Search for the cell housing the specified text and yield its (X, Y) center coordinate. 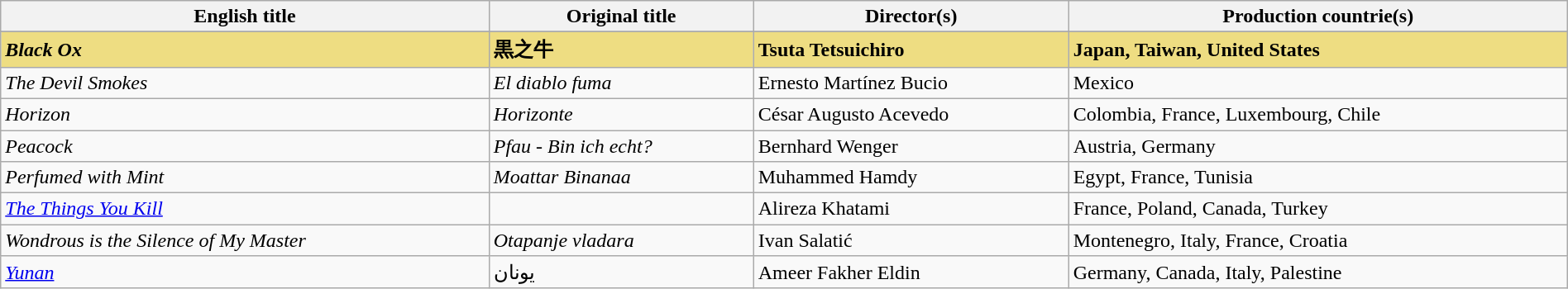
Pfau - Bin ich echt? (621, 146)
黒之牛 (621, 50)
Moattar Binanaa (621, 178)
Perfumed with Mint (245, 178)
César Augusto Acevedo (911, 114)
Bernhard Wenger (911, 146)
Ameer Fakher Eldin (911, 272)
Austria, Germany (1318, 146)
Original title (621, 17)
Horizon (245, 114)
Japan, Taiwan, United States (1318, 50)
Director(s) (911, 17)
The Things You Kill (245, 209)
Yunan (245, 272)
Black Ox (245, 50)
Wondrous is the Silence of My Master (245, 240)
Horizonte (621, 114)
Otapanje vladara (621, 240)
English title (245, 17)
Colombia, France, Luxembourg, Chile (1318, 114)
Egypt, France, Tunisia (1318, 178)
Ernesto Martínez Bucio (911, 83)
El diablo fuma (621, 83)
Muhammed Hamdy (911, 178)
Ivan Salatić (911, 240)
Montenegro, Italy, France, Croatia (1318, 240)
Mexico (1318, 83)
The Devil Smokes (245, 83)
Peacock (245, 146)
يونان (621, 272)
Tsuta Tetsuichiro (911, 50)
France, Poland, Canada, Turkey (1318, 209)
Production countrie(s) (1318, 17)
Alireza Khatami (911, 209)
Germany, Canada, Italy, Palestine (1318, 272)
